Capture the cell that displays the provided text and extract its [X, Y] central coordinate. 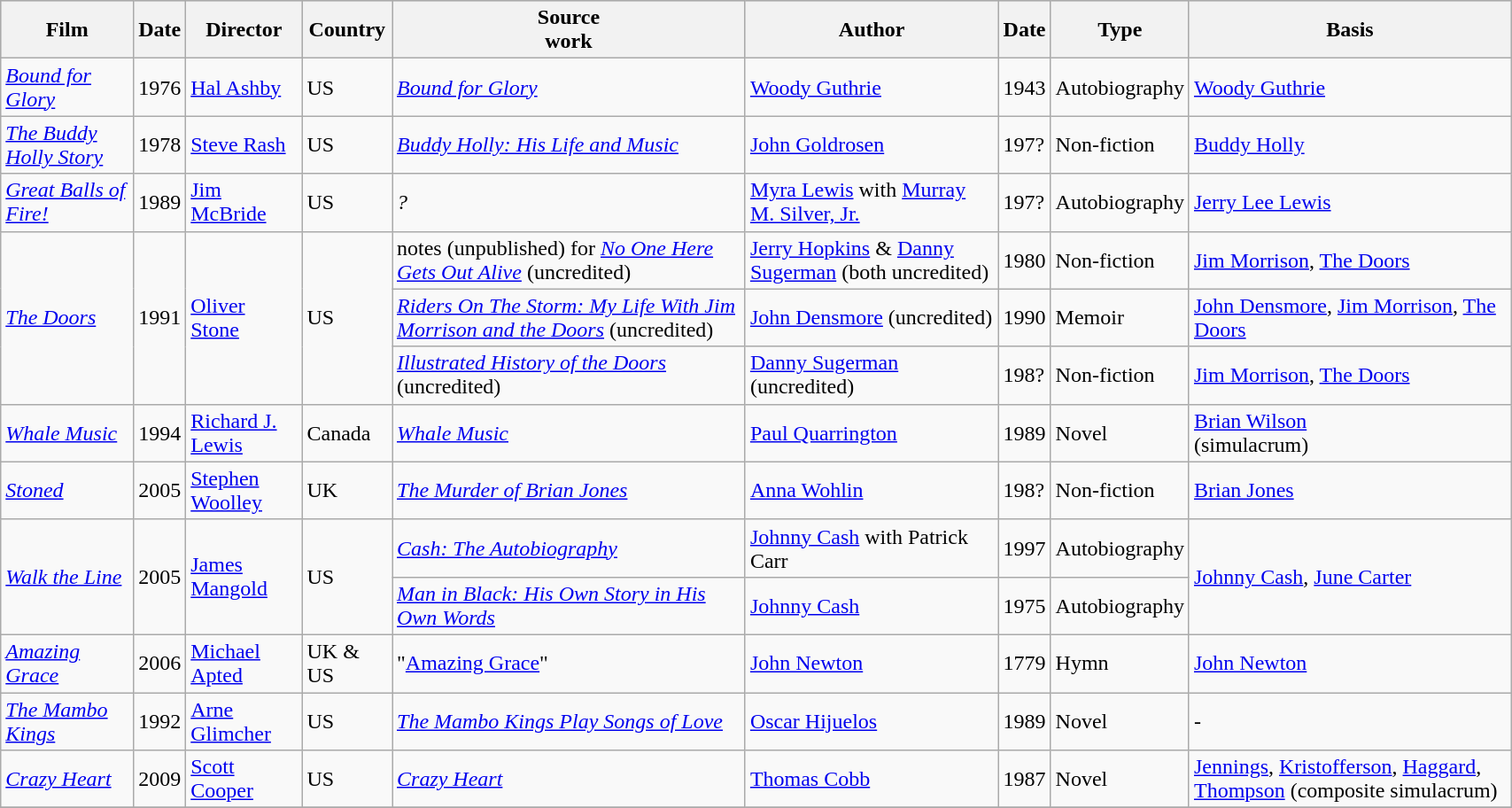
The Mambo Kings Play Songs of Love [569, 721]
Jim McBride [244, 202]
The Mambo Kings [67, 721]
Paul Quarrington [872, 432]
Stephen Woolley [244, 491]
Walk the Line [67, 577]
Great Balls of Fire! [67, 202]
John Densmore (uncredited) [872, 317]
- [1350, 721]
Basis [1350, 30]
UK [347, 491]
Scott Cooper [244, 780]
Michael Apted [244, 663]
1975 [1024, 606]
Jerry Hopkins & Danny Sugerman (both uncredited) [872, 260]
1991 [159, 317]
Film [67, 30]
Johnny Cash [872, 606]
1980 [1024, 260]
James Mangold [244, 577]
Jerry Lee Lewis [1350, 202]
Amazing Grace [67, 663]
The Murder of Brian Jones [569, 491]
Johnny Cash with Patrick Carr [872, 548]
Canada [347, 432]
Steve Rash [244, 145]
Oscar Hijuelos [872, 721]
The Doors [67, 317]
Brian Jones [1350, 491]
Buddy Holly: His Life and Music [569, 145]
Illustrated History of the Doors (uncredited) [569, 376]
1976 [159, 87]
1943 [1024, 87]
Man in Black: His Own Story in His Own Words [569, 606]
UK & US [347, 663]
1997 [1024, 548]
Anna Wohlin [872, 491]
2009 [159, 780]
Brian Wilson(simulacrum) [1350, 432]
Sourcework [569, 30]
Oliver Stone [244, 317]
Richard J. Lewis [244, 432]
John Densmore, Jim Morrison, The Doors [1350, 317]
Jennings, Kristofferson, Haggard, Thompson (composite simulacrum) [1350, 780]
Memoir [1120, 317]
1992 [159, 721]
Riders On The Storm: My Life With Jim Morrison and the Doors (uncredited) [569, 317]
John Goldrosen [872, 145]
2006 [159, 663]
Hal Ashby [244, 87]
? [569, 202]
Myra Lewis with Murray M. Silver, Jr. [872, 202]
Cash: The Autobiography [569, 548]
Director [244, 30]
"Amazing Grace" [569, 663]
Stoned [67, 491]
The Buddy Holly Story [67, 145]
1978 [159, 145]
Type [1120, 30]
notes (unpublished) for No One Here Gets Out Alive (uncredited) [569, 260]
1987 [1024, 780]
Author [872, 30]
1990 [1024, 317]
Buddy Holly [1350, 145]
1994 [159, 432]
Arne Glimcher [244, 721]
Country [347, 30]
Johnny Cash, June Carter [1350, 577]
Danny Sugerman (uncredited) [872, 376]
Hymn [1120, 663]
1779 [1024, 663]
Thomas Cobb [872, 780]
